Return (x, y) of the center of cell containing provided text 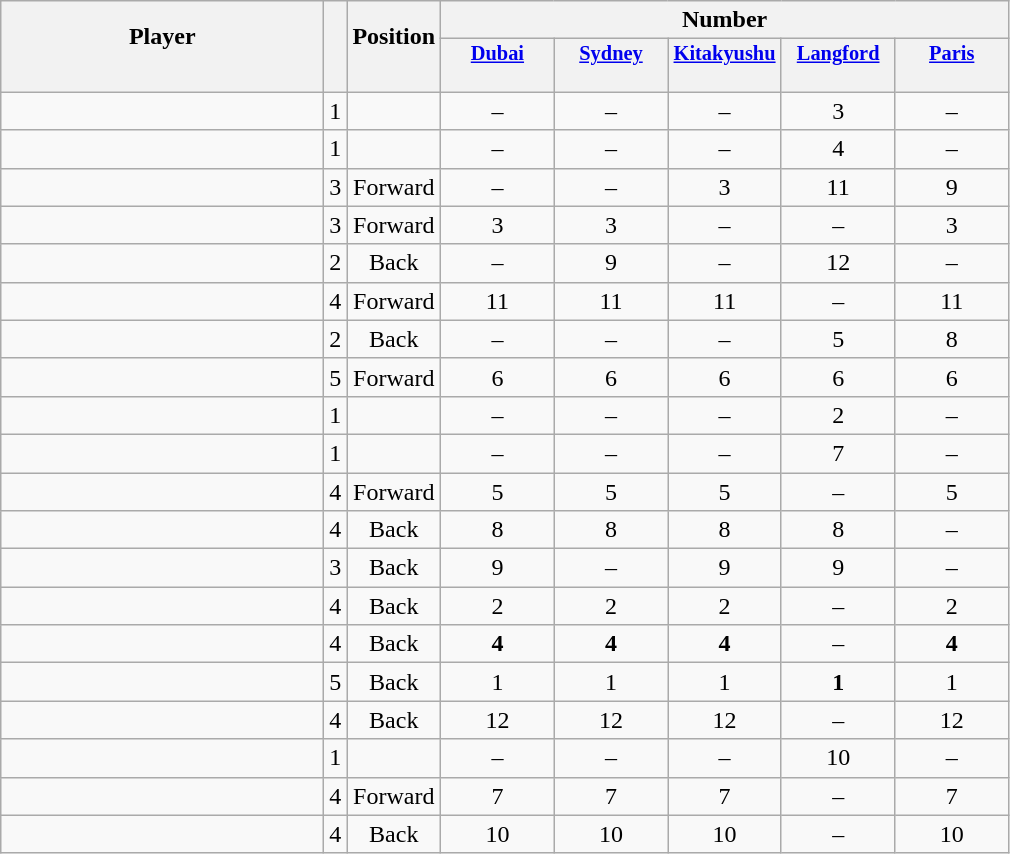
Number (725, 20)
Dubai (498, 54)
Paris (952, 54)
Position (394, 36)
Player (162, 36)
Sydney (611, 54)
Langford (838, 54)
Kitakyushu (725, 54)
